Pinpoint the cell where the given text exists, returning its (x, y) midpoint coordinate. 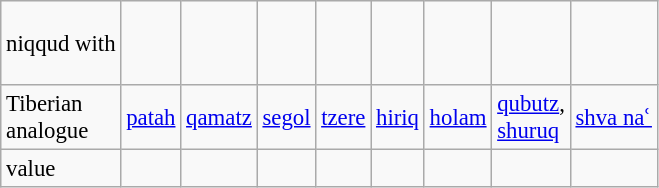
qubutz,shuruq (531, 118)
Tiberiananalogue (61, 118)
segol (286, 118)
value (61, 169)
hiriq (398, 118)
qamatz (219, 118)
tzere (344, 118)
holam (458, 118)
shva naʿ (614, 118)
niqqud with (61, 43)
patah (151, 118)
